Return (x, y) of the center of cell containing provided text 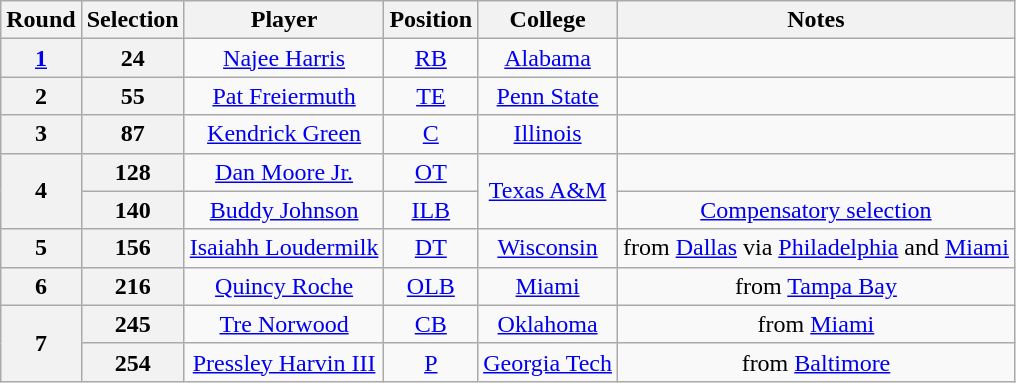
7 (41, 343)
156 (132, 248)
OLB (431, 286)
3 (41, 134)
Round (41, 20)
Tre Norwood (284, 324)
Notes (816, 20)
Pressley Harvin III (284, 362)
Dan Moore Jr. (284, 172)
from Baltimore (816, 362)
from Dallas via Philadelphia and Miami (816, 248)
6 (41, 286)
Buddy Johnson (284, 210)
Position (431, 20)
P (431, 362)
from Miami (816, 324)
87 (132, 134)
Quincy Roche (284, 286)
C (431, 134)
Alabama (548, 58)
Isaiahh Loudermilk (284, 248)
OT (431, 172)
Georgia Tech (548, 362)
Kendrick Green (284, 134)
140 (132, 210)
College (548, 20)
Compensatory selection (816, 210)
DT (431, 248)
254 (132, 362)
2 (41, 96)
Player (284, 20)
4 (41, 191)
1 (41, 58)
Najee Harris (284, 58)
55 (132, 96)
Selection (132, 20)
Miami (548, 286)
245 (132, 324)
Penn State (548, 96)
216 (132, 286)
Oklahoma (548, 324)
Wisconsin (548, 248)
RB (431, 58)
5 (41, 248)
from Tampa Bay (816, 286)
24 (132, 58)
128 (132, 172)
Texas A&M (548, 191)
CB (431, 324)
ILB (431, 210)
Illinois (548, 134)
TE (431, 96)
Pat Freiermuth (284, 96)
